For the text-containing cell, return its midpoint in [X, Y] coordinate format. 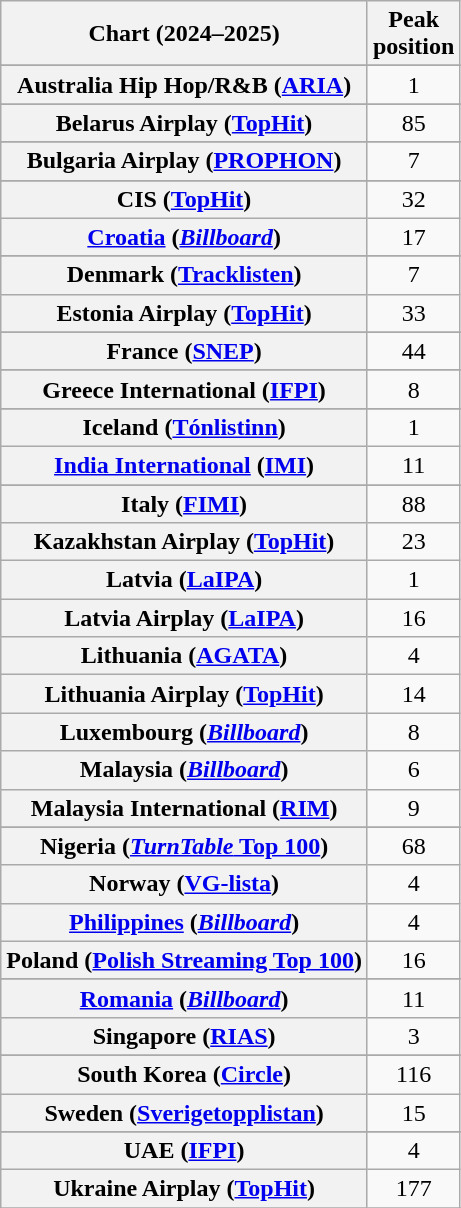
CIS (TopHit) [184, 199]
Greece International (IFPI) [184, 389]
6 [413, 770]
Denmark (Tracklisten) [184, 275]
Singapore (RIAS) [184, 1036]
Lithuania Airplay (TopHit) [184, 694]
Luxembourg (Billboard) [184, 732]
Chart (2024–2025) [184, 34]
Poland (Polish Streaming Top 100) [184, 960]
UAE (IFPI) [184, 1151]
France (SNEP) [184, 351]
Norway (VG-lista) [184, 884]
Belarus Airplay (TopHit) [184, 123]
India International (IMI) [184, 465]
Nigeria (TurnTable Top 100) [184, 846]
177 [413, 1189]
South Korea (Circle) [184, 1074]
15 [413, 1113]
17 [413, 237]
Malaysia (Billboard) [184, 770]
32 [413, 199]
Peakposition [413, 34]
Philippines (Billboard) [184, 922]
Croatia (Billboard) [184, 237]
44 [413, 351]
116 [413, 1074]
3 [413, 1036]
Latvia (LaIPA) [184, 580]
Lithuania (AGATA) [184, 656]
Italy (FIMI) [184, 503]
85 [413, 123]
Romania (Billboard) [184, 998]
33 [413, 313]
23 [413, 542]
68 [413, 846]
88 [413, 503]
Estonia Airplay (TopHit) [184, 313]
Ukraine Airplay (TopHit) [184, 1189]
Latvia Airplay (LaIPA) [184, 618]
14 [413, 694]
9 [413, 808]
Sweden (Sverigetopplistan) [184, 1113]
Malaysia International (RIM) [184, 808]
Kazakhstan Airplay (TopHit) [184, 542]
Bulgaria Airplay (PROPHON) [184, 161]
Iceland (Tónlistinn) [184, 427]
Australia Hip Hop/R&B (ARIA) [184, 85]
